For the text-containing cell, return its midpoint in [X, Y] coordinate format. 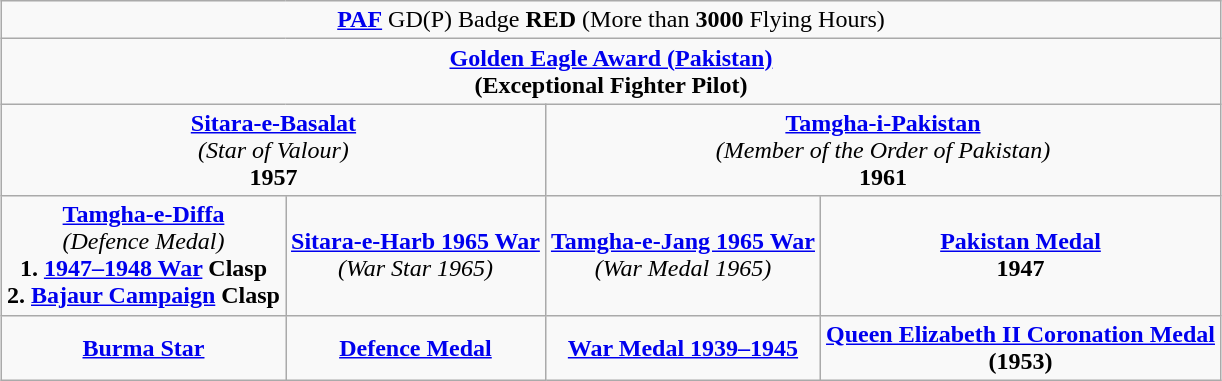
Sitara-e-Harb 1965 War(War Star 1965) [416, 256]
Tamgha-e-Jang 1965 War(War Medal 1965) [682, 256]
Tamgha-e-Diffa(Defence Medal)1. 1947–1948 War Clasp2. Bajaur Campaign Clasp [143, 256]
Tamgha-i-Pakistan(Member of the Order of Pakistan)1961 [882, 150]
PAF GD(P) Badge RED (More than 3000 Flying Hours) [610, 20]
War Medal 1939–1945 [682, 348]
Pakistan Medal1947 [1021, 256]
Sitara-e-Basalat(Star of Valour)1957 [273, 150]
Queen Elizabeth II Coronation Medal(1953) [1021, 348]
Burma Star [143, 348]
Defence Medal [416, 348]
Golden Eagle Award (Pakistan)(Exceptional Fighter Pilot) [610, 72]
